Return the [x, y] coordinate for the center point of the cell that contains the specified text.  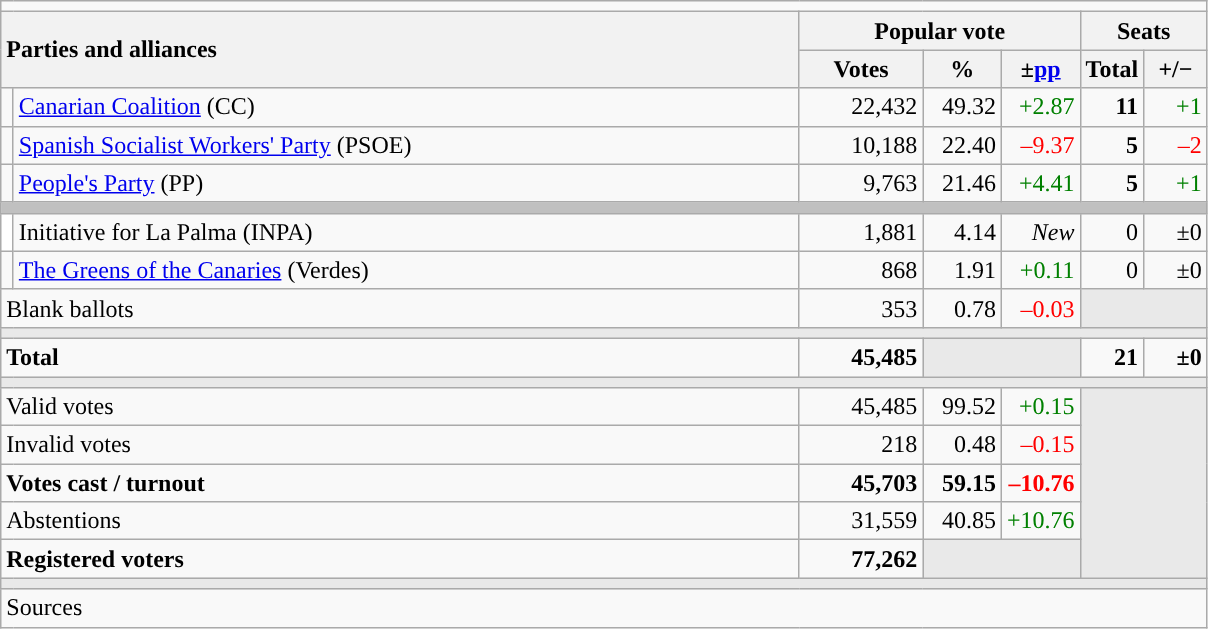
–10.76 [1040, 483]
22,432 [861, 107]
Parties and alliances [400, 50]
868 [861, 270]
0.78 [962, 308]
+0.15 [1040, 407]
Sources [604, 608]
77,262 [861, 559]
40.85 [962, 521]
Abstentions [400, 521]
Canarian Coalition (CC) [406, 107]
Votes cast / turnout [400, 483]
–0.15 [1040, 445]
Registered voters [400, 559]
31,559 [861, 521]
218 [861, 445]
Seats [1144, 31]
The Greens of the Canaries (Verdes) [406, 270]
–2 [1176, 145]
Invalid votes [400, 445]
Popular vote [940, 31]
% [962, 69]
22.40 [962, 145]
±pp [1040, 69]
New [1040, 232]
11 [1112, 107]
Valid votes [400, 407]
1.91 [962, 270]
+0.11 [1040, 270]
Votes [861, 69]
9,763 [861, 183]
49.32 [962, 107]
21 [1112, 357]
21.46 [962, 183]
Spanish Socialist Workers' Party (PSOE) [406, 145]
+/− [1176, 69]
+4.41 [1040, 183]
–9.37 [1040, 145]
1,881 [861, 232]
–0.03 [1040, 308]
0.48 [962, 445]
10,188 [861, 145]
People's Party (PP) [406, 183]
Blank ballots [400, 308]
+10.76 [1040, 521]
4.14 [962, 232]
+2.87 [1040, 107]
99.52 [962, 407]
Initiative for La Palma (INPA) [406, 232]
45,703 [861, 483]
59.15 [962, 483]
353 [861, 308]
